For the text-containing cell, return its midpoint in (x, y) coordinate format. 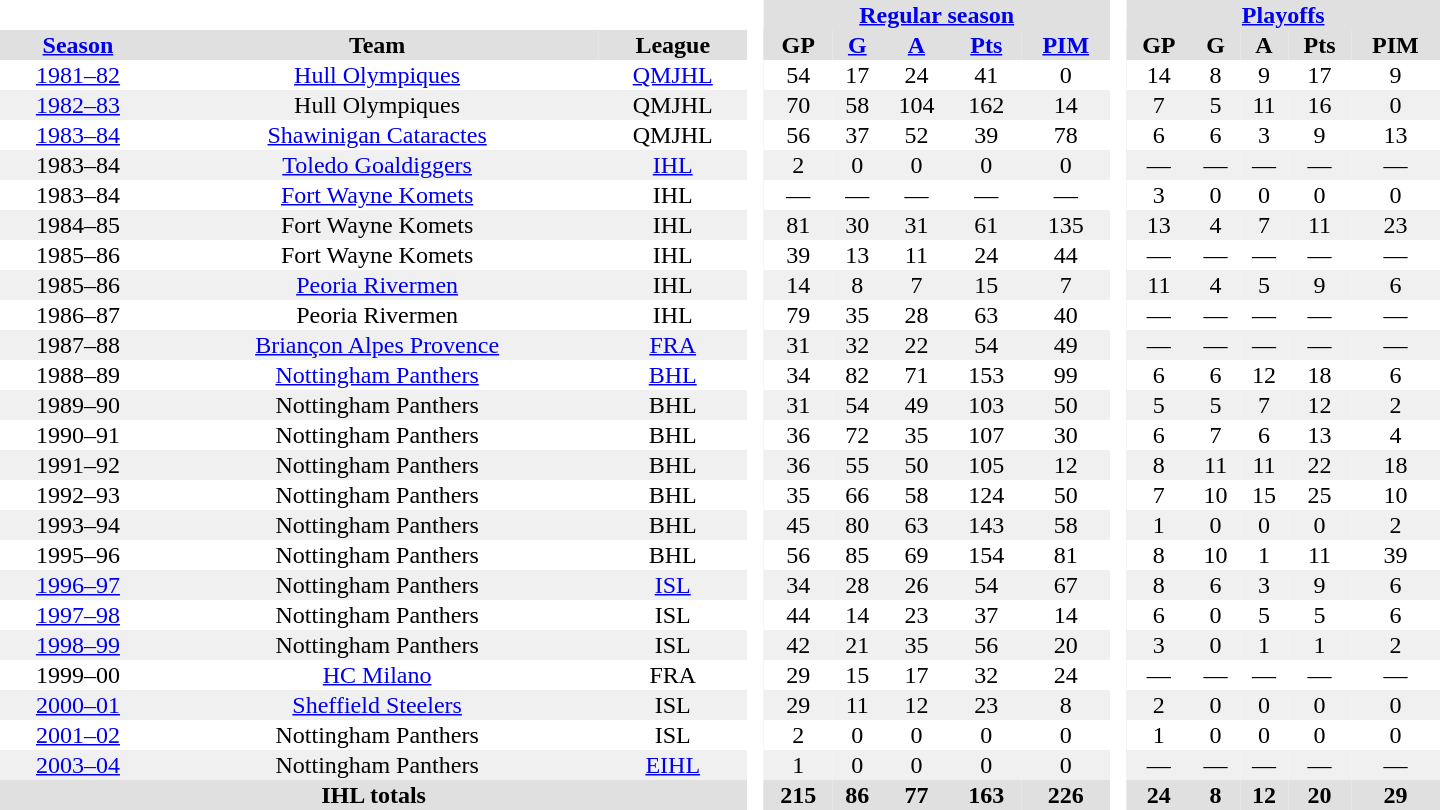
104 (916, 105)
Briançon Alpes Provence (377, 345)
HC Milano (377, 675)
69 (916, 555)
70 (798, 105)
1996–97 (78, 585)
77 (916, 795)
85 (857, 555)
162 (986, 105)
2001–02 (78, 735)
215 (798, 795)
1991–92 (78, 465)
League (672, 45)
107 (986, 435)
99 (1066, 375)
79 (798, 315)
52 (916, 135)
1986–87 (78, 315)
55 (857, 465)
135 (1066, 225)
67 (1066, 585)
226 (1066, 795)
21 (857, 645)
2003–04 (78, 765)
EIHL (672, 765)
143 (986, 525)
78 (1066, 135)
IHL totals (374, 795)
26 (916, 585)
Season (78, 45)
Regular season (936, 15)
103 (986, 405)
1990–91 (78, 435)
1997–98 (78, 615)
45 (798, 525)
1981–82 (78, 75)
124 (986, 495)
153 (986, 375)
1988–89 (78, 375)
72 (857, 435)
16 (1320, 105)
61 (986, 225)
1998–99 (78, 645)
Shawinigan Cataractes (377, 135)
80 (857, 525)
Sheffield Steelers (377, 705)
1993–94 (78, 525)
154 (986, 555)
71 (916, 375)
1995–96 (78, 555)
Team (377, 45)
25 (1320, 495)
163 (986, 795)
Toledo Goaldiggers (377, 165)
41 (986, 75)
1989–90 (78, 405)
1999–00 (78, 675)
82 (857, 375)
105 (986, 465)
40 (1066, 315)
66 (857, 495)
1984–85 (78, 225)
42 (798, 645)
86 (857, 795)
1992–93 (78, 495)
1987–88 (78, 345)
2000–01 (78, 705)
1982–83 (78, 105)
Playoffs (1283, 15)
